Determine the [x, y] coordinate at the center of the cell enclosing the given text.  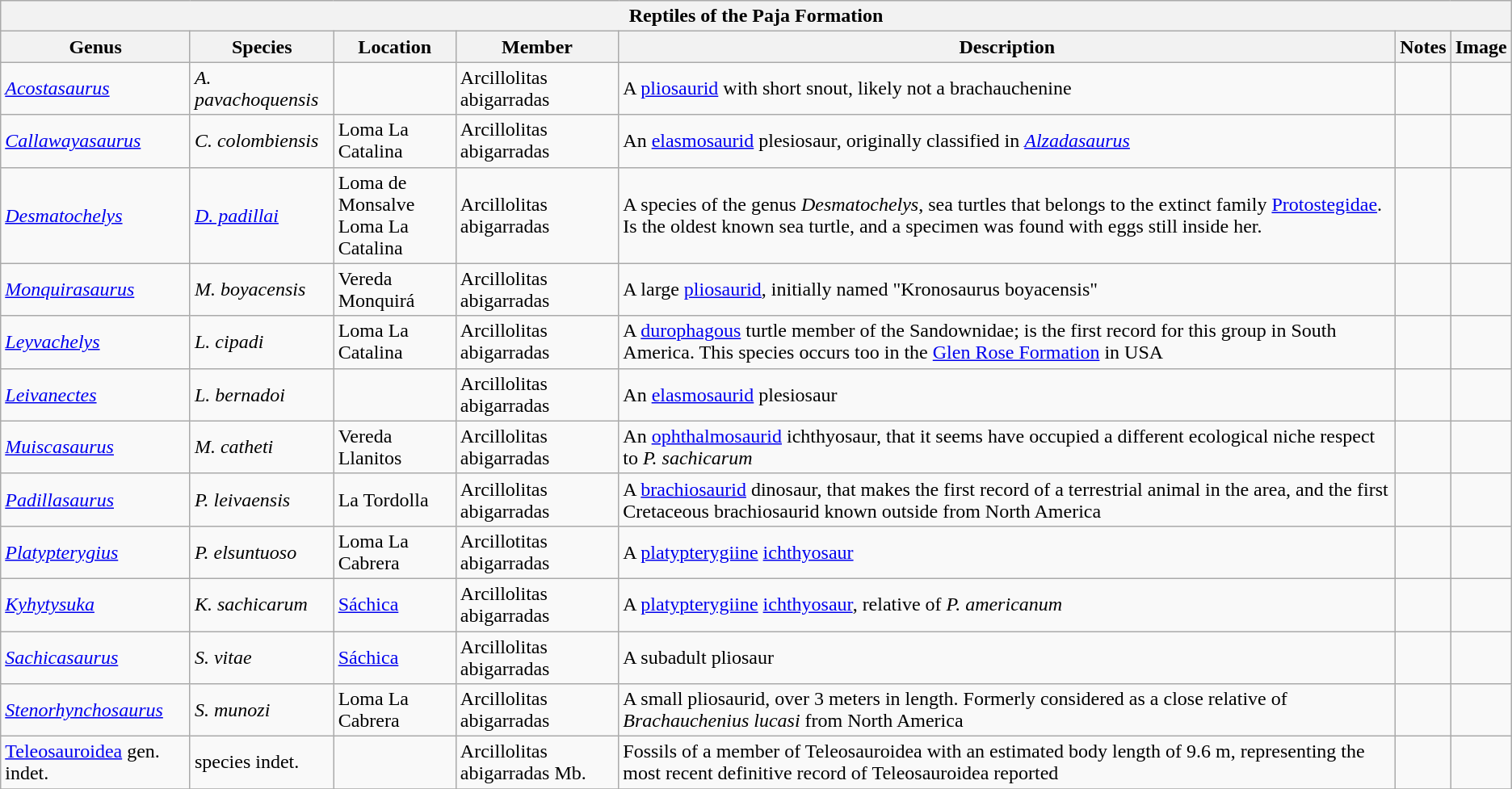
Reptiles of the Paja Formation [756, 16]
A pliosaurid with short snout, likely not a brachauchenine [1007, 89]
A subadult pliosaur [1007, 657]
A platypterygiine ichthyosaur, relative of P. americanum [1007, 604]
K. sachicarum [262, 604]
A small pliosaurid, over 3 meters in length. Formerly considered as a close relative of Brachauchenius lucasi from North America [1007, 711]
M. boyacensis [262, 289]
Loma de MonsalveLoma La Catalina [394, 215]
Notes [1423, 47]
Location [394, 47]
An elasmosaurid plesiosaur, originally classified in Alzadasaurus [1007, 141]
Monquirasaurus [95, 289]
A large pliosaurid, initially named "Kronosaurus boyacensis" [1007, 289]
Callawayasaurus [95, 141]
An elasmosaurid plesiosaur [1007, 394]
L. bernadoi [262, 394]
species indet. [262, 762]
Padillasaurus [95, 499]
Leyvachelys [95, 342]
Vereda Monquirá [394, 289]
M. catheti [262, 447]
A. pavachoquensis [262, 89]
P. leivaensis [262, 499]
Description [1007, 47]
Member [536, 47]
Teleosauroidea gen. indet. [95, 762]
S. vitae [262, 657]
Species [262, 47]
S. munozi [262, 711]
L. cipadi [262, 342]
Stenorhynchosaurus [95, 711]
Platypterygius [95, 552]
P. elsuntuoso [262, 552]
Genus [95, 47]
D. padillai [262, 215]
Sachicasaurus [95, 657]
C. colombiensis [262, 141]
La Tordolla [394, 499]
Vereda Llanitos [394, 447]
An ophthalmosaurid ichthyosaur, that it seems have occupied a different ecological niche respect to P. sachicarum [1007, 447]
Arcillotitas abigarradas [536, 552]
Arcillolitas abigarradas Mb. [536, 762]
Image [1481, 47]
Acostasaurus [95, 89]
A platypterygiine ichthyosaur [1007, 552]
Kyhytysuka [95, 604]
Desmatochelys [95, 215]
Leivanectes [95, 394]
Muiscasaurus [95, 447]
